Output the (X, Y) coordinate of the center of the cell containing the given text.  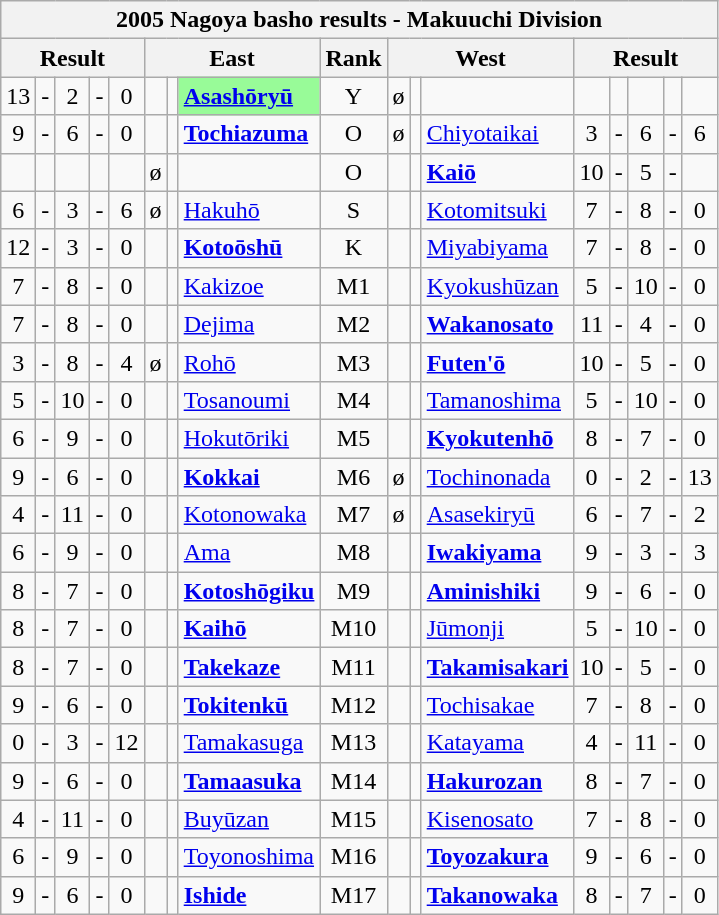
M4 (354, 400)
Takekaze (249, 667)
Iwakiyama (498, 553)
Kotoshōgiku (249, 591)
M17 (354, 895)
M2 (354, 324)
Kisenosato (498, 819)
Rohō (249, 362)
M10 (354, 629)
Buyūzan (249, 819)
Asashōryū (249, 96)
West (480, 58)
Hakuhō (249, 210)
Katayama (498, 743)
Kaihō (249, 629)
Tamaasuka (249, 781)
Hokutōriki (249, 438)
M15 (354, 819)
2005 Nagoya basho results - Makuuchi Division (360, 20)
Rank (354, 58)
M16 (354, 857)
Ama (249, 553)
M13 (354, 743)
Asasekiryū (498, 515)
M3 (354, 362)
Kaiō (498, 172)
Toyonoshima (249, 857)
M11 (354, 667)
Dejima (249, 324)
Kakizoe (249, 286)
Tochiazuma (249, 134)
Tamanoshima (498, 400)
Kotoōshū (249, 248)
Wakanosato (498, 324)
Chiyotaikai (498, 134)
Ishide (249, 895)
M12 (354, 705)
Tamakasuga (249, 743)
Kotonowaka (249, 515)
East (232, 58)
Hakurozan (498, 781)
Toyozakura (498, 857)
Tokitenkū (249, 705)
Tochinonada (498, 477)
Tosanoumi (249, 400)
Jūmonji (498, 629)
Miyabiyama (498, 248)
M5 (354, 438)
Kyokushūzan (498, 286)
Kotomitsuki (498, 210)
M9 (354, 591)
M8 (354, 553)
S (354, 210)
K (354, 248)
Kyokutenhō (498, 438)
M14 (354, 781)
M7 (354, 515)
Takanowaka (498, 895)
Takamisakari (498, 667)
Futen'ō (498, 362)
Y (354, 96)
Kokkai (249, 477)
M6 (354, 477)
M1 (354, 286)
Aminishiki (498, 591)
Tochisakae (498, 705)
